Provide the [x, y] coordinate of the cell's center where the given text is located.  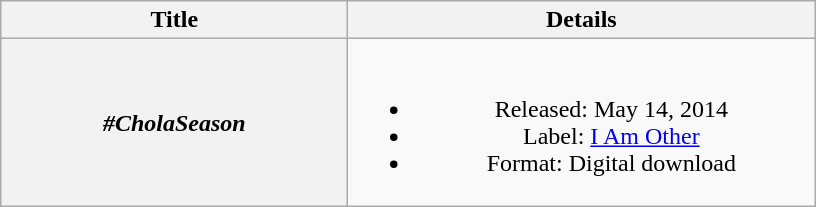
Details [582, 20]
#CholaSeason [174, 122]
Title [174, 20]
Released: May 14, 2014Label: I Am OtherFormat: Digital download [582, 122]
